Identify which cell holds the provided text, then report its [x, y] central coordinate. 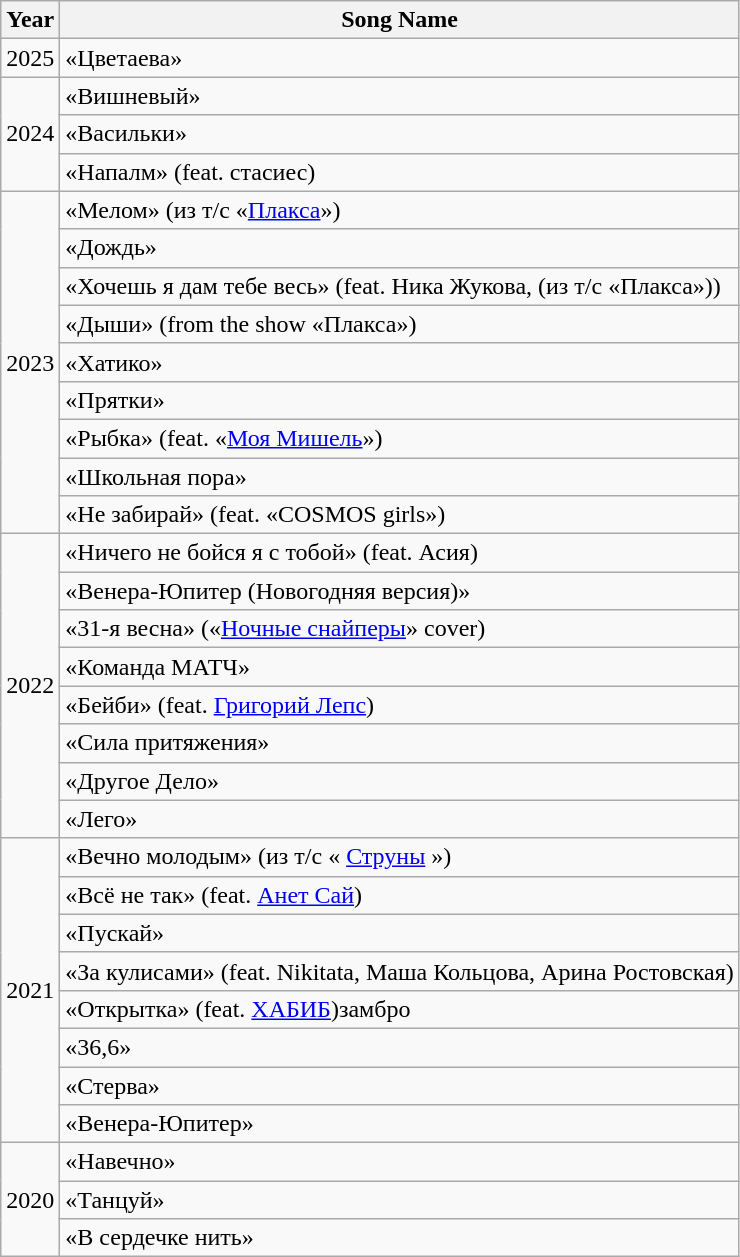
«Всё не так» (feat. Анет Сай) [400, 895]
«Навечно» [400, 1162]
«Не забирай» (feat. «COSMOS girls») [400, 515]
2022 [30, 686]
«Вечно молодым» (из т/с « Струны ») [400, 857]
«Бейби» (feat. Григорий Лепс) [400, 705]
2020 [30, 1200]
«Пускай» [400, 933]
2024 [30, 134]
«Открытка» (feat. ХАБИБ)замбро [400, 1009]
«За кулисами» (feat. Nikitata, Маша Кольцова, Арина Ростовская) [400, 971]
«Танцуй» [400, 1200]
«Рыбка» (feat. «Моя Мишель») [400, 438]
«Венера-Юпитер (Новогодняя версия)» [400, 591]
«Стерва» [400, 1085]
2025 [30, 58]
«Школьная пора» [400, 477]
«Венера-Юпитер» [400, 1124]
«Ничего не бойся я с тобой» (feat. Асия) [400, 553]
«В сердечке нить» [400, 1238]
«36,6» [400, 1047]
«Прятки» [400, 400]
Year [30, 20]
«Васильки» [400, 134]
2021 [30, 990]
«Напалм» (feat. стасиес) [400, 172]
«Команда МАТЧ» [400, 667]
2023 [30, 362]
«Цветаева» [400, 58]
«Мелом» (из т/с «Плакса») [400, 210]
Song Name [400, 20]
«31-я весна» («Ночные снайперы» cover) [400, 629]
«Лего» [400, 819]
«Дыши» (from the show «Плакса») [400, 324]
«Вишневый» [400, 96]
«Хочешь я дам тебе весь» (feat. Ника Жукова, (из т/с «Плакса»)) [400, 286]
«Сила притяжения» [400, 743]
«Другое Дело» [400, 781]
«Дождь» [400, 248]
«Хатико» [400, 362]
